Return the [x, y] coordinate for the center point of the cell that contains the specified text.  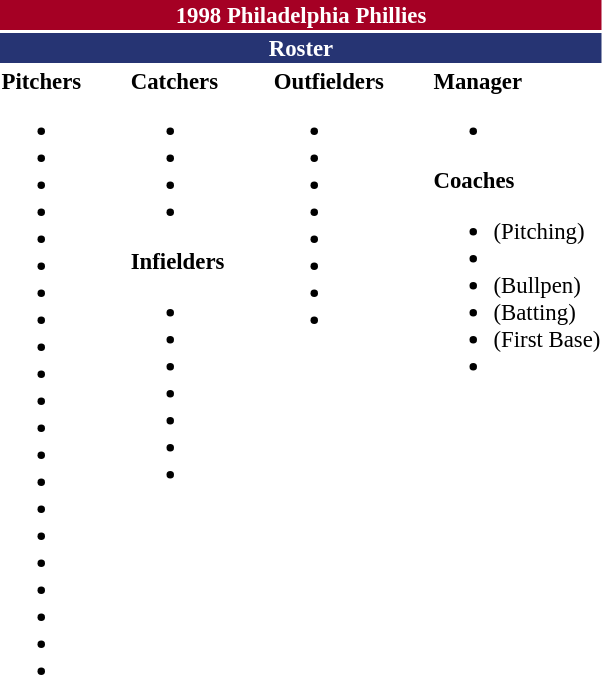
1998 Philadelphia Phillies [301, 15]
Roster [301, 48]
